Return [X, Y] of the center of cell containing provided text 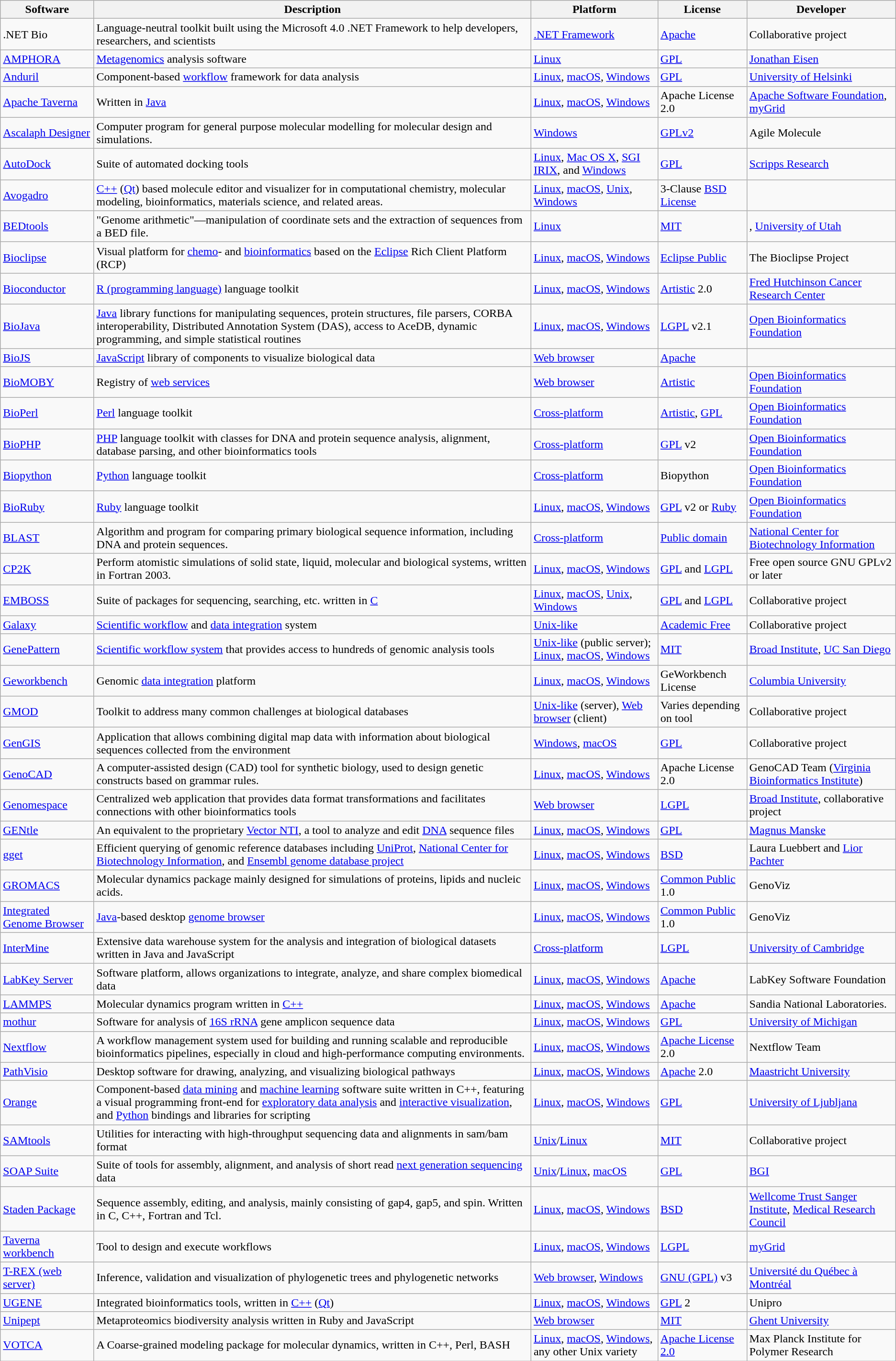
Developer [821, 10]
Genomic data integration platform [312, 681]
Scientific workflow system that provides access to hundreds of genomic analysis tools [312, 649]
An equivalent to the proprietary Vector NTI, a tool to analyze and edit DNA sequence files [312, 830]
Wellcome Trust Sanger Institute, Medical Research Council [821, 1209]
Inference, validation and visualization of phylogenetic trees and phylogenetic networks [312, 1277]
UGENE [47, 1303]
National Center for Biotechnology Information [821, 538]
GeWorkbench License [702, 681]
Academic Free [702, 625]
A Coarse-grained modeling package for molecular dynamics, written in C++, Perl, BASH [312, 1345]
Suite of automated docking tools [312, 164]
Suite of tools for assembly, alignment, and analysis of short read next generation sequencing data [312, 1171]
Nextflow [47, 1046]
Toolkit to address many common challenges at biological databases [312, 711]
BioPerl [47, 414]
mothur [47, 1022]
Université du Québec à Montréal [821, 1277]
Apache Software Foundation, myGrid [821, 101]
GROMACS [47, 886]
Taverna workbench [47, 1247]
BioMOBY [47, 382]
Ascalaph Designer [47, 133]
, University of Utah [821, 226]
Jonathan Eisen [821, 59]
Written in Java [312, 101]
Linux, Mac OS X, SGI IRIX, and Windows [594, 164]
GENtle [47, 830]
BioRuby [47, 506]
Unipro [821, 1303]
Fred Hutchinson Cancer Research Center [821, 288]
Windows, macOS [594, 743]
GPLv2 [702, 133]
Varies depending on tool [702, 711]
Unix/Linux, macOS [594, 1171]
Perform atomistic simulations of solid state, liquid, molecular and biological systems, written in Fortran 2003. [312, 569]
GenoCAD Team (Virginia Bioinformatics Institute) [821, 774]
Orange [47, 1102]
Metaproteomics biodiversity analysis written in Ruby and JavaScript [312, 1321]
Unix-like (server), Web browser (client) [594, 711]
Ghent University [821, 1321]
BioPHP [47, 444]
BioJS [47, 358]
Software for analysis of 16S rRNA gene amplicon sequence data [312, 1022]
Genomespace [47, 805]
Platform [594, 10]
Unix-like [594, 625]
Windows [594, 133]
GNU (GPL) v3 [702, 1277]
Visual platform for chemo- and bioinformatics based on the Eclipse Rich Client Platform (RCP) [312, 258]
VOTCA [47, 1345]
.NET Bio [47, 34]
Centralized web application that provides data format transformations and facilitates connections with other bioinformatics tools [312, 805]
Metagenomics analysis software [312, 59]
Unipept [47, 1321]
Software platform, allows organizations to integrate, analyze, and share complex biomedical data [312, 979]
Geworkbench [47, 681]
GMOD [47, 711]
Laura Luebbert and Lior Pachter [821, 855]
T-REX (web server) [47, 1277]
GPL v2 or Ruby [702, 506]
University of Michigan [821, 1022]
Sequence assembly, editing, and analysis, mainly consisting of gap4, gap5, and spin. Written in C, C++, Fortran and Tcl. [312, 1209]
Web browser, Windows [594, 1277]
GenePattern [47, 649]
GenGIS [47, 743]
Max Planck Institute for Polymer Research [821, 1345]
Unix-like (public server); Linux, macOS, Windows [594, 649]
Suite of packages for sequencing, searching, etc. written in C [312, 600]
Desktop software for drawing, analyzing, and visualizing biological pathways [312, 1071]
The Bioclipse Project [821, 258]
Maastricht University [821, 1071]
myGrid [821, 1247]
GPL v2 [702, 444]
Description [312, 10]
Python language toolkit [312, 476]
Broad Institute, collaborative project [821, 805]
Artistic [702, 382]
gget [47, 855]
PHP language toolkit with classes for DNA and protein sequence analysis, alignment, database parsing, and other bioinformatics tools [312, 444]
University of Ljubljana [821, 1102]
Magnus Manske [821, 830]
Utilities for interacting with high-throughput sequencing data and alignments in sam/bam format [312, 1140]
JavaScript library of components to visualize biological data [312, 358]
EMBOSS [47, 600]
Avogadro [47, 195]
Molecular dynamics package mainly designed for simulations of proteins, lipids and nucleic acids. [312, 886]
Scientific workflow and data integration system [312, 625]
SOAP Suite [47, 1171]
University of Helsinki [821, 77]
Integrated bioinformatics tools, written in C++ (Qt) [312, 1303]
CP2K [47, 569]
Language-neutral toolkit built using the Microsoft 4.0 .NET Framework to help developers, researchers, and scientists [312, 34]
"Genome arithmetic"—manipulation of coordinate sets and the extraction of sequences from a BED file. [312, 226]
Nextflow Team [821, 1046]
LAMMPS [47, 1004]
LabKey Software Foundation [821, 979]
Sandia National Laboratories. [821, 1004]
Tool to design and execute workflows [312, 1247]
BioJava [47, 326]
GenoCAD [47, 774]
Eclipse Public [702, 258]
Staden Package [47, 1209]
Artistic, GPL [702, 414]
Columbia University [821, 681]
BGI [821, 1171]
Integrated Genome Browser [47, 917]
Component-based workflow framework for data analysis [312, 77]
BLAST [47, 538]
A computer-assisted design (CAD) tool for synthetic biology, used to design genetic constructs based on grammar rules. [312, 774]
LabKey Server [47, 979]
SAMtools [47, 1140]
Perl language toolkit [312, 414]
Extensive data warehouse system for the analysis and integration of biological datasets written in Java and JavaScript [312, 948]
University of Cambridge [821, 948]
Broad Institute, UC San Diego [821, 649]
Algorithm and program for comparing primary biological sequence information, including DNA and protein sequences. [312, 538]
Galaxy [47, 625]
Computer program for general purpose molecular modelling for molecular design and simulations. [312, 133]
Bioclipse [47, 258]
Molecular dynamics program written in C++ [312, 1004]
Application that allows combining digital map data with information about biological sequences collected from the environment [312, 743]
PathVisio [47, 1071]
Apache 2.0 [702, 1071]
Ruby language toolkit [312, 506]
Bioconductor [47, 288]
BEDtools [47, 226]
R (programming language) language toolkit [312, 288]
Public domain [702, 538]
Anduril [47, 77]
Apache Taverna [47, 101]
AutoDock [47, 164]
Software [47, 10]
Scripps Research [821, 164]
.NET Framework [594, 34]
Free open source GNU GPLv2 or later [821, 569]
Linux, macOS, Windows, any other Unix variety [594, 1345]
Java-based desktop genome browser [312, 917]
GPL 2 [702, 1303]
AMPHORA [47, 59]
Unix/Linux [594, 1140]
3-Clause BSD License [702, 195]
Agile Molecule [821, 133]
Artistic 2.0 [702, 288]
License [702, 10]
InterMine [47, 948]
Registry of web services [312, 382]
LGPL v2.1 [702, 326]
